Extract the [X, Y] coordinate from the center of the cell holding the provided text.  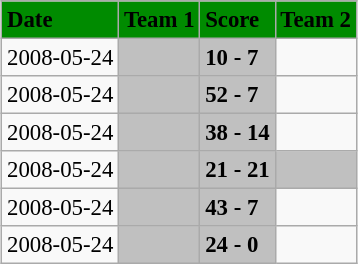
Score [238, 20]
24 - 0 [238, 245]
52 - 7 [238, 95]
10 - 7 [238, 57]
43 - 7 [238, 208]
38 - 14 [238, 133]
Team 2 [316, 20]
Date [60, 20]
Team 1 [160, 20]
21 - 21 [238, 170]
